Extract the [X, Y] coordinate from the center of the cell holding the provided text.  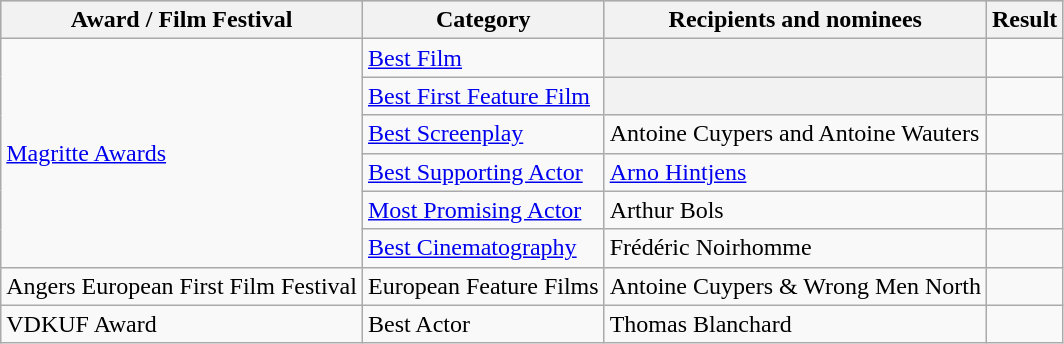
Frédéric Noirhomme [795, 248]
Recipients and nominees [795, 20]
Thomas Blanchard [795, 324]
Result [1024, 20]
Best Film [483, 58]
Arno Hintjens [795, 172]
European Feature Films [483, 286]
Most Promising Actor [483, 210]
Antoine Cuypers & Wrong Men North [795, 286]
Best Actor [483, 324]
VDKUF Award [182, 324]
Best Supporting Actor [483, 172]
Magritte Awards [182, 153]
Best First Feature Film [483, 96]
Angers European First Film Festival [182, 286]
Arthur Bols [795, 210]
Antoine Cuypers and Antoine Wauters [795, 134]
Best Cinematography [483, 248]
Award / Film Festival [182, 20]
Category [483, 20]
Best Screenplay [483, 134]
